Provide the [X, Y] coordinate of the cell's center where the given text is located.  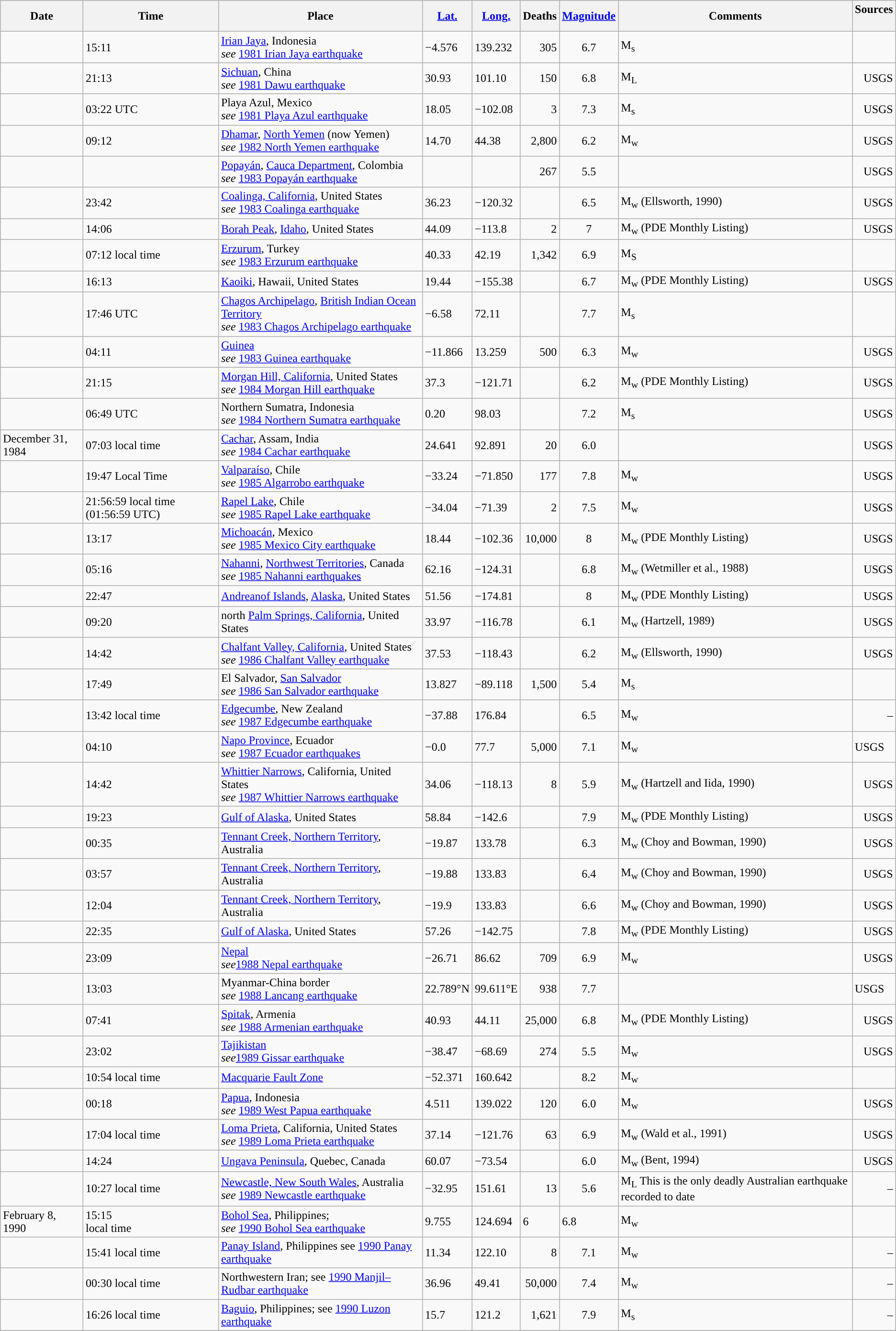
6.1 [589, 622]
−11.866 [448, 351]
Place [320, 16]
6.6 [589, 906]
21:15 [150, 383]
7 [589, 229]
−34.04 [448, 508]
15:41 local time [150, 1252]
1,500 [540, 685]
−118.13 [496, 784]
12:04 [150, 906]
Panay Island, Philippines see 1990 Panay earthquake [320, 1252]
−142.6 [496, 817]
Andreanof Islands, Alaska, United States [320, 596]
13:42 local time [150, 715]
Chalfant Valley, California, United States see 1986 Chalfant Valley earthquake [320, 653]
Popayán, Cauca Department, Colombia see 1983 Popayán earthquake [320, 171]
5,000 [540, 747]
60.07 [448, 1161]
6.4 [589, 874]
23:09 [150, 958]
Lat. [448, 16]
Date [42, 16]
77.7 [496, 747]
north Palm Springs, California, United States [320, 622]
16:13 [150, 282]
121.2 [496, 1315]
23:02 [150, 1051]
101.10 [496, 79]
11.34 [448, 1252]
Edgecumbe, New Zealandsee 1987 Edgecumbe earthquake [320, 715]
1,342 [540, 256]
−32.95 [448, 1188]
−6.58 [448, 314]
13.259 [496, 351]
00:35 [150, 844]
44.38 [496, 141]
17:04 local time [150, 1135]
−174.81 [496, 596]
Erzurum, Turkey see 1983 Erzurum earthquake [320, 256]
−0.0 [448, 747]
40.33 [448, 256]
9.755 [448, 1221]
120 [540, 1104]
33.97 [448, 622]
2,800 [540, 141]
10:54 local time [150, 1077]
07:03 local time [150, 445]
709 [540, 958]
09:20 [150, 622]
274 [540, 1051]
177 [540, 476]
Mw (Wald et al., 1991) [735, 1135]
92.891 [496, 445]
Sources [874, 16]
Macquarie Fault Zone [320, 1077]
49.41 [496, 1284]
Michoacán, Mexicosee 1985 Mexico City earthquake [320, 538]
−26.71 [448, 958]
−102.36 [496, 538]
Mw (Hartzell, 1989) [735, 622]
7.2 [589, 414]
Irian Jaya, Indonesia see 1981 Irian Jaya earthquake [320, 47]
36.23 [448, 203]
3 [540, 109]
6 [540, 1221]
Guinea see 1983 Guinea earthquake [320, 351]
37.3 [448, 383]
−113.8 [496, 229]
30.93 [448, 79]
25,000 [540, 1020]
Long. [496, 16]
Valparaíso, Chilesee 1985 Algarrobo earthquake [320, 476]
Magnitude [589, 16]
06:49 UTC [150, 414]
Mw (Bent, 1994) [735, 1161]
14:06 [150, 229]
−4.576 [448, 47]
8.2 [589, 1077]
04:11 [150, 351]
Northern Sumatra, Indonesia see 1984 Northern Sumatra earthquake [320, 414]
Comments [735, 16]
Sichuan, China see 1981 Dawu earthquake [320, 79]
−19.88 [448, 874]
07:12 local time [150, 256]
03:57 [150, 874]
4.511 [448, 1104]
Nepal see1988 Nepal earthquake [320, 958]
−33.24 [448, 476]
19:23 [150, 817]
14.70 [448, 141]
21:13 [150, 79]
−124.31 [496, 570]
Kaoiki, Hawaii, United States [320, 282]
Whittier Narrows, California, United Statessee 1987 Whittier Narrows earthquake [320, 784]
938 [540, 989]
17:46 UTC [150, 314]
86.62 [496, 958]
151.61 [496, 1188]
13:17 [150, 538]
160.642 [496, 1077]
139.232 [496, 47]
50,000 [540, 1284]
18.44 [448, 538]
22.789°N [448, 989]
−73.54 [496, 1161]
−121.76 [496, 1135]
Coalinga, California, United States see 1983 Coalinga earthquake [320, 203]
150 [540, 79]
36.96 [448, 1284]
7.5 [589, 508]
Tajikistan see1989 Gissar earthquake [320, 1051]
Baguio, Philippines; see 1990 Luzon earthquake [320, 1315]
122.10 [496, 1252]
Chagos Archipelago, British Indian Ocean Territory see 1983 Chagos Archipelago earthquake [320, 314]
124.694 [496, 1221]
Spitak, Armeniasee 1988 Armenian earthquake [320, 1020]
40.93 [448, 1020]
24.641 [448, 445]
19:47 Local Time [150, 476]
Bohol Sea, Philippines;see 1990 Bohol Sea earthquake [320, 1221]
305 [540, 47]
09:12 [150, 141]
Deaths [540, 16]
ML [735, 79]
−89.118 [496, 685]
5.9 [589, 784]
133.78 [496, 844]
Nahanni, Northwest Territories, Canada see 1985 Nahanni earthquakes [320, 570]
44.09 [448, 229]
February 8, 1990 [42, 1221]
Cachar, Assam, Indiasee 1984 Cachar earthquake [320, 445]
23:42 [150, 203]
10:27 local time [150, 1188]
−52.371 [448, 1077]
7.4 [589, 1284]
176.84 [496, 715]
16:26 local time [150, 1315]
Morgan Hill, California, United States see 1984 Morgan Hill earthquake [320, 383]
7.3 [589, 109]
58.84 [448, 817]
00:30 local time [150, 1284]
267 [540, 171]
Ungava Peninsula, Quebec, Canada [320, 1161]
03:22 UTC [150, 109]
42.19 [496, 256]
18.05 [448, 109]
−71.39 [496, 508]
Mw (Wetmiller et al., 1988) [735, 570]
−37.88 [448, 715]
15:15local time [150, 1221]
Newcastle, New South Wales, Australiasee 1989 Newcastle earthquake [320, 1188]
Papua, Indonesia see 1989 West Papua earthquake [320, 1104]
22:35 [150, 932]
10,000 [540, 538]
Time [150, 16]
20 [540, 445]
December 31, 1984 [42, 445]
−38.47 [448, 1051]
34.06 [448, 784]
Dhamar, North Yemen (now Yemen) see 1982 North Yemen earthquake [320, 141]
72.11 [496, 314]
07:41 [150, 1020]
19.44 [448, 282]
98.03 [496, 414]
Myanmar-China border see 1988 Lancang earthquake [320, 989]
500 [540, 351]
57.26 [448, 932]
El Salvador, San Salvadorsee 1986 San Salvador earthquake [320, 685]
−19.87 [448, 844]
51.56 [448, 596]
−155.38 [496, 282]
ML This is the only deadly Australian earthquake recorded to date [735, 1188]
Mw (Hartzell and Iida, 1990) [735, 784]
−142.75 [496, 932]
Loma Prieta, California, United Statessee 1989 Loma Prieta earthquake [320, 1135]
−68.69 [496, 1051]
Rapel Lake, Chilesee 1985 Rapel Lake earthquake [320, 508]
21:56:59 local time (01:56:59 UTC) [150, 508]
5.4 [589, 685]
1,621 [540, 1315]
−71.850 [496, 476]
−120.32 [496, 203]
−116.78 [496, 622]
63 [540, 1135]
62.16 [448, 570]
5.6 [589, 1188]
139.022 [496, 1104]
13.827 [448, 685]
15.7 [448, 1315]
Northwestern Iran; see 1990 Manjil–Rudbar earthquake [320, 1284]
MS [735, 256]
22:47 [150, 596]
05:16 [150, 570]
99.611°E [496, 989]
15:11 [150, 47]
14:24 [150, 1161]
13:03 [150, 989]
0.20 [448, 414]
Napo Province, Ecuadorsee 1987 Ecuador earthquakes [320, 747]
04:10 [150, 747]
17:49 [150, 685]
−102.08 [496, 109]
−121.71 [496, 383]
−19.9 [448, 906]
Playa Azul, Mexico see 1981 Playa Azul earthquake [320, 109]
13 [540, 1188]
−118.43 [496, 653]
37.14 [448, 1135]
00:18 [150, 1104]
44.11 [496, 1020]
37.53 [448, 653]
Borah Peak, Idaho, United States [320, 229]
